Return the (x, y) coordinate for the center point of the cell that contains the specified text.  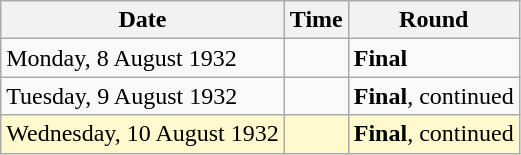
Final (434, 58)
Monday, 8 August 1932 (143, 58)
Date (143, 20)
Time (316, 20)
Wednesday, 10 August 1932 (143, 134)
Tuesday, 9 August 1932 (143, 96)
Round (434, 20)
